Locate the cell with the specified text and output its (x, y) center coordinate. 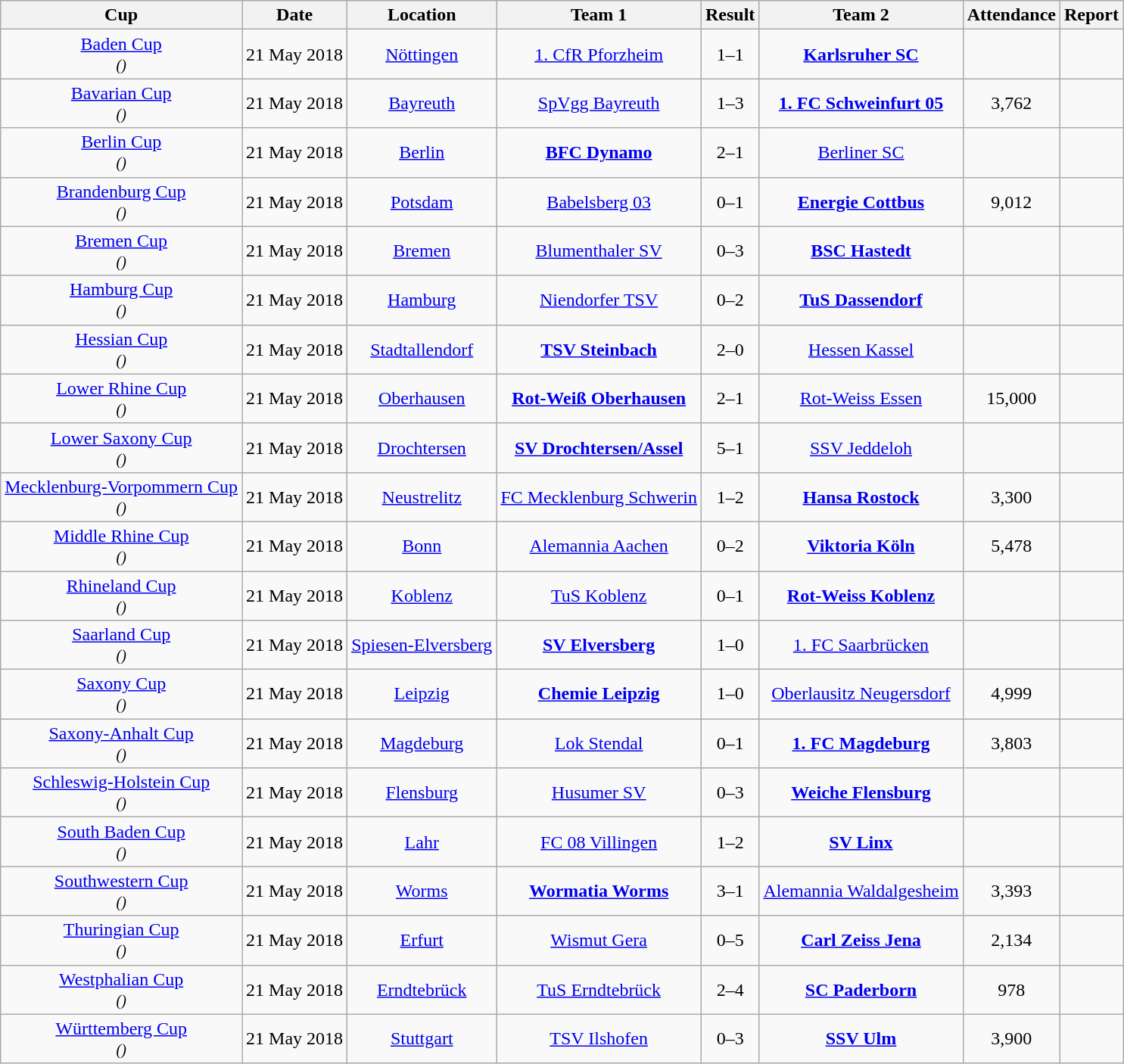
Viktoria Köln (861, 546)
Wismut Gera (599, 940)
Leipzig (422, 695)
Lok Stendal (599, 743)
Drochtersen (422, 448)
Lower Rhine Cup() (121, 398)
4,999 (1011, 695)
Babelsberg 03 (599, 201)
SV Drochtersen/Assel (599, 448)
Weiche Flensburg (861, 793)
Spiesen-Elversberg (422, 645)
Westphalian Cup() (121, 990)
2–4 (730, 990)
Saxony Cup() (121, 695)
Alemannia Waldalgesheim (861, 891)
BSC Hastedt (861, 251)
Potsdam (422, 201)
5–1 (730, 448)
BFC Dynamo (599, 153)
Rhineland Cup() (121, 595)
9,012 (1011, 201)
3–1 (730, 891)
Berliner SC (861, 153)
3,393 (1011, 891)
Hamburg (422, 300)
Flensburg (422, 793)
Brandenburg Cup() (121, 201)
Saxony-Anhalt Cup() (121, 743)
SSV Ulm (861, 1038)
Rot-Weiss Essen (861, 398)
Oberhausen (422, 398)
SC Paderborn (861, 990)
1. CfR Pforzheim (599, 54)
Baden Cup() (121, 54)
Oberlausitz Neugersdorf (861, 695)
Berlin (422, 153)
Result (730, 15)
Date (295, 15)
Hansa Rostock (861, 496)
Hessian Cup() (121, 350)
Erndtebrück (422, 990)
Carl Zeiss Jena (861, 940)
Mecklenburg-Vorpommern Cup() (121, 496)
1–3 (730, 103)
Alemannia Aachen (599, 546)
Attendance (1011, 15)
Lower Saxony Cup() (121, 448)
FC Mecklenburg Schwerin (599, 496)
Karlsruher SC (861, 54)
Rot-Weiß Oberhausen (599, 398)
TSV Steinbach (599, 350)
Lahr (422, 842)
Saarland Cup() (121, 645)
Bayreuth (422, 103)
1. FC Saarbrücken (861, 645)
Southwestern Cup() (121, 891)
2,134 (1011, 940)
Berlin Cup() (121, 153)
978 (1011, 990)
Bonn (422, 546)
Report (1091, 15)
Württemberg Cup() (121, 1038)
Stuttgart (422, 1038)
Blumenthaler SV (599, 251)
Team 1 (599, 15)
Magdeburg (422, 743)
Schleswig-Holstein Cup() (121, 793)
2–0 (730, 350)
Bremen (422, 251)
3,803 (1011, 743)
3,300 (1011, 496)
Erfurt (422, 940)
Middle Rhine Cup() (121, 546)
Bavarian Cup() (121, 103)
1–1 (730, 54)
5,478 (1011, 546)
3,762 (1011, 103)
Koblenz (422, 595)
Hamburg Cup() (121, 300)
TuS Koblenz (599, 595)
FC 08 Villingen (599, 842)
15,000 (1011, 398)
TuS Dassendorf (861, 300)
SpVgg Bayreuth (599, 103)
Thuringian Cup() (121, 940)
Stadtallendorf (422, 350)
Team 2 (861, 15)
TSV Ilshofen (599, 1038)
Neustrelitz (422, 496)
Niendorfer TSV (599, 300)
Husumer SV (599, 793)
0–5 (730, 940)
Hessen Kassel (861, 350)
1. FC Schweinfurt 05 (861, 103)
Nöttingen (422, 54)
SSV Jeddeloh (861, 448)
South Baden Cup() (121, 842)
Wormatia Worms (599, 891)
Cup (121, 15)
3,900 (1011, 1038)
1. FC Magdeburg (861, 743)
TuS Erndtebrück (599, 990)
Chemie Leipzig (599, 695)
Location (422, 15)
Worms (422, 891)
SV Linx (861, 842)
Energie Cottbus (861, 201)
Bremen Cup() (121, 251)
SV Elversberg (599, 645)
Rot-Weiss Koblenz (861, 595)
